Scan for the cell matching the given text and deliver its [x, y] coordinate at center. 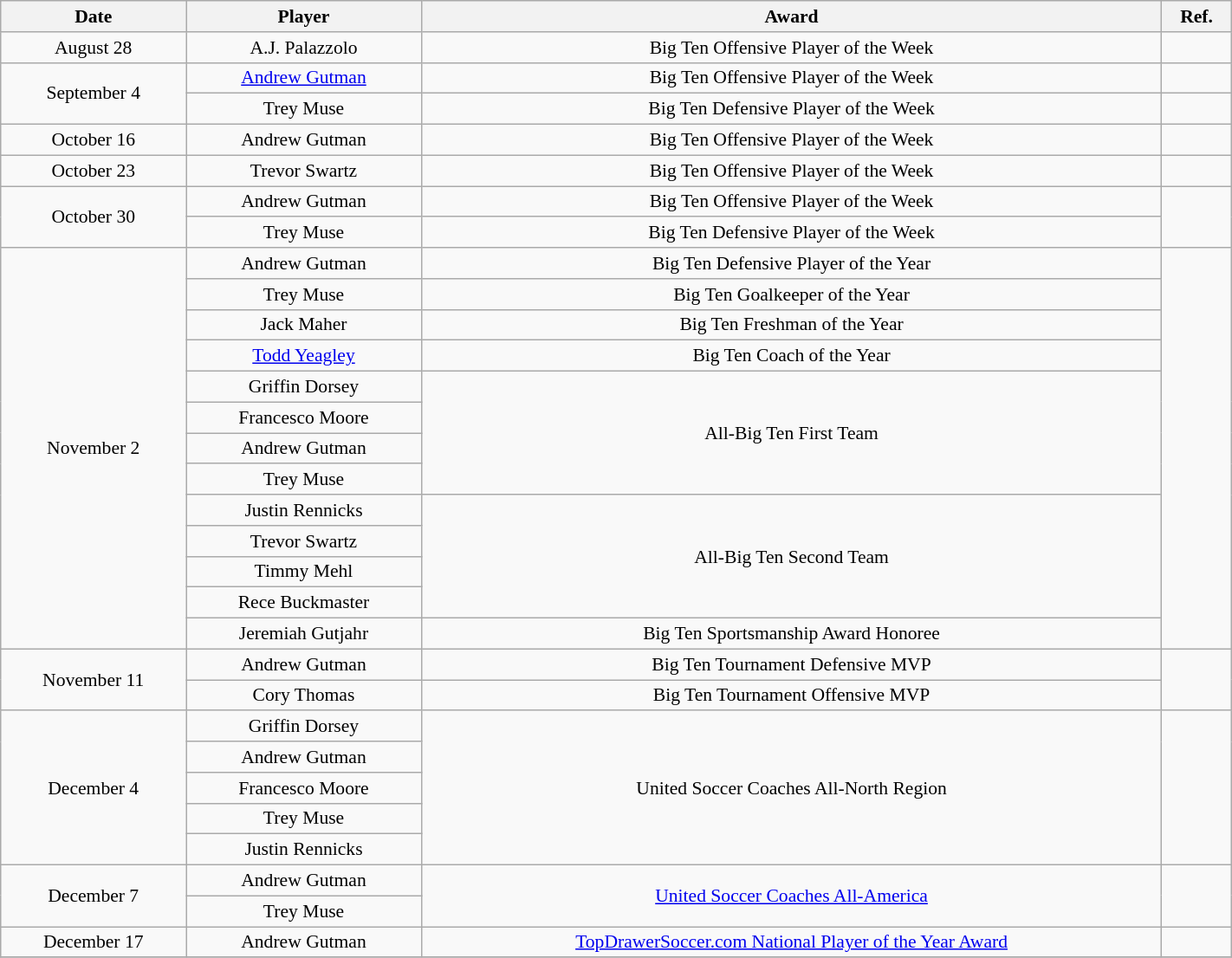
Big Ten Tournament Offensive MVP [792, 696]
Jack Maher [304, 325]
Player [304, 16]
Big Ten Tournament Defensive MVP [792, 664]
TopDrawerSoccer.com National Player of the Year Award [792, 942]
Cory Thomas [304, 696]
November 2 [94, 449]
All-Big Ten Second Team [792, 556]
Big Ten Sportsmanship Award Honoree [792, 634]
Big Ten Defensive Player of the Year [792, 263]
All-Big Ten First Team [792, 433]
October 30 [94, 217]
Big Ten Coach of the Year [792, 356]
United Soccer Coaches All-North Region [792, 788]
November 11 [94, 679]
Big Ten Freshman of the Year [792, 325]
December 17 [94, 942]
A.J. Palazzolo [304, 48]
Timmy Mehl [304, 572]
Award [792, 16]
September 4 [94, 94]
October 23 [94, 171]
October 16 [94, 140]
Big Ten Goalkeeper of the Year [792, 295]
December 4 [94, 788]
December 7 [94, 896]
United Soccer Coaches All-America [792, 896]
Date [94, 16]
Ref. [1196, 16]
Jeremiah Gutjahr [304, 634]
August 28 [94, 48]
Rece Buckmaster [304, 603]
Todd Yeagley [304, 356]
